Detect which cell encompasses the target text, then output its [X, Y] center coordinate. 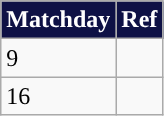
Ref [140, 20]
16 [58, 96]
Matchday [58, 20]
9 [58, 58]
